Return the [x, y] coordinate for the center point of the cell that contains the specified text.  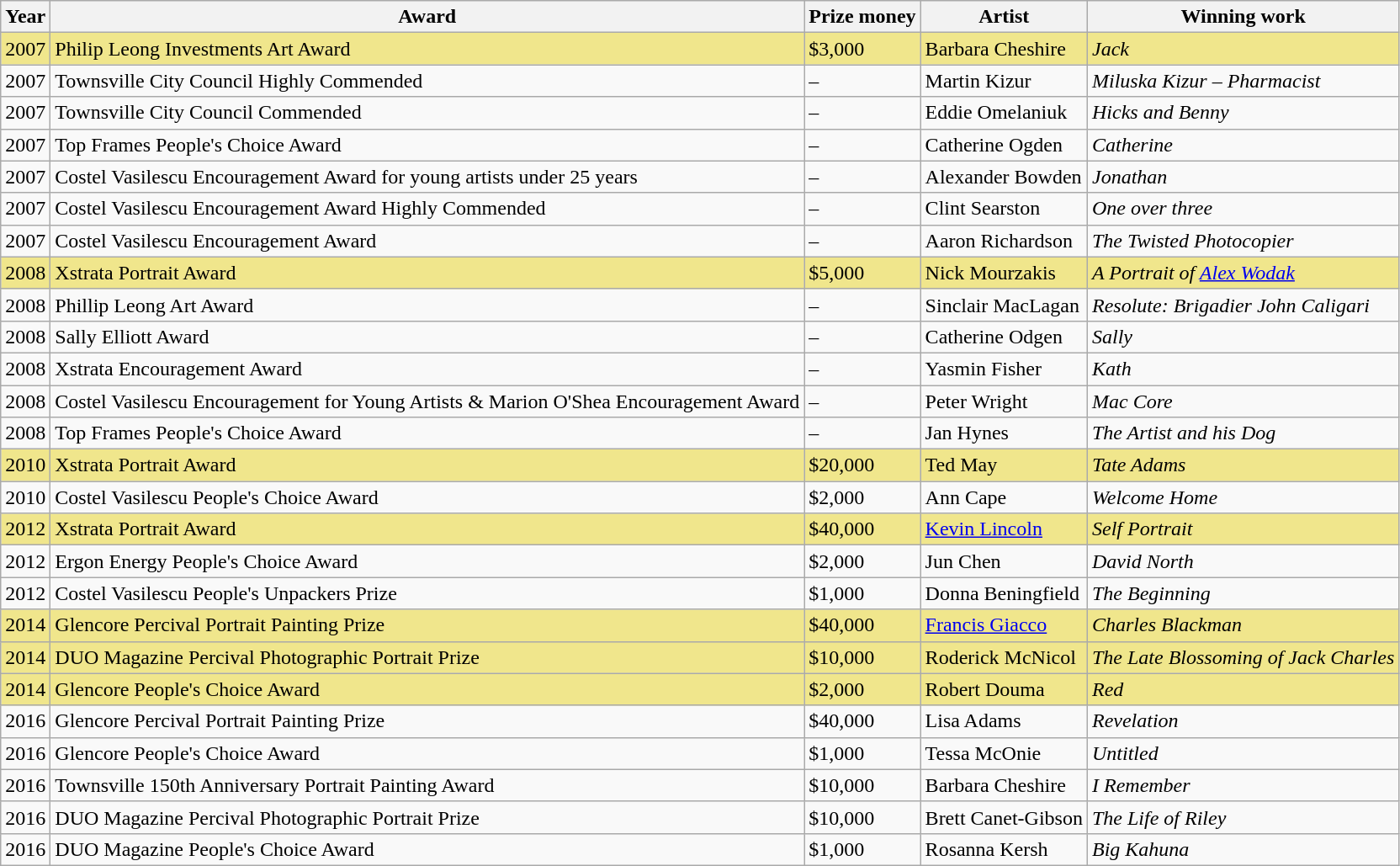
Kevin Lincoln [1004, 529]
David North [1243, 561]
Costel Vasilescu Encouragement Award [427, 241]
Sinclair MacLagan [1004, 305]
Francis Giacco [1004, 625]
The Late Blossoming of Jack Charles [1243, 657]
Jack [1243, 49]
Charles Blackman [1243, 625]
The Twisted Photocopier [1243, 241]
Peter Wright [1004, 401]
Ergon Energy People's Choice Award [427, 561]
Resolute: Brigadier John Caligari [1243, 305]
Welcome Home [1243, 497]
Ann Cape [1004, 497]
Philip Leong Investments Art Award [427, 49]
$5,000 [862, 273]
Self Portrait [1243, 529]
Donna Beningfield [1004, 593]
The Artist and his Dog [1243, 433]
Catherine Odgen [1004, 337]
The Life of Riley [1243, 817]
Lisa Adams [1004, 721]
Phillip Leong Art Award [427, 305]
Xstrata Encouragement Award [427, 369]
Aaron Richardson [1004, 241]
Alexander Bowden [1004, 177]
Yasmin Fisher [1004, 369]
Martin Kizur [1004, 81]
Jonathan [1243, 177]
Costel Vasilescu Encouragement Award for young artists under 25 years [427, 177]
Costel Vasilescu Encouragement Award Highly Commended [427, 209]
Award [427, 17]
Mac Core [1243, 401]
Townsville City Council Commended [427, 113]
Brett Canet-Gibson [1004, 817]
Catherine [1243, 145]
Clint Searston [1004, 209]
I Remember [1243, 785]
The Beginning [1243, 593]
Artist [1004, 17]
A Portrait of Alex Wodak [1243, 273]
Ted May [1004, 465]
Robert Douma [1004, 689]
Tessa McOnie [1004, 753]
Prize money [862, 17]
Costel Vasilescu Encouragement for Young Artists & Marion O'Shea Encouragement Award [427, 401]
Costel Vasilescu People's Unpackers Prize [427, 593]
Townsville City Council Highly Commended [427, 81]
Winning work [1243, 17]
Eddie Omelaniuk [1004, 113]
Revelation [1243, 721]
Sally Elliott Award [427, 337]
Untitled [1243, 753]
Big Kahuna [1243, 849]
$20,000 [862, 465]
Catherine Ogden [1004, 145]
Townsville 150th Anniversary Portrait Painting Award [427, 785]
Rosanna Kersh [1004, 849]
Roderick McNicol [1004, 657]
Sally [1243, 337]
One over three [1243, 209]
$3,000 [862, 49]
Hicks and Benny [1243, 113]
Costel Vasilescu People's Choice Award [427, 497]
DUO Magazine People's Choice Award [427, 849]
Nick Mourzakis [1004, 273]
Red [1243, 689]
Jun Chen [1004, 561]
Kath [1243, 369]
Year [25, 17]
Jan Hynes [1004, 433]
Miluska Kizur – Pharmacist [1243, 81]
Tate Adams [1243, 465]
